Return [X, Y] of the center of cell containing provided text 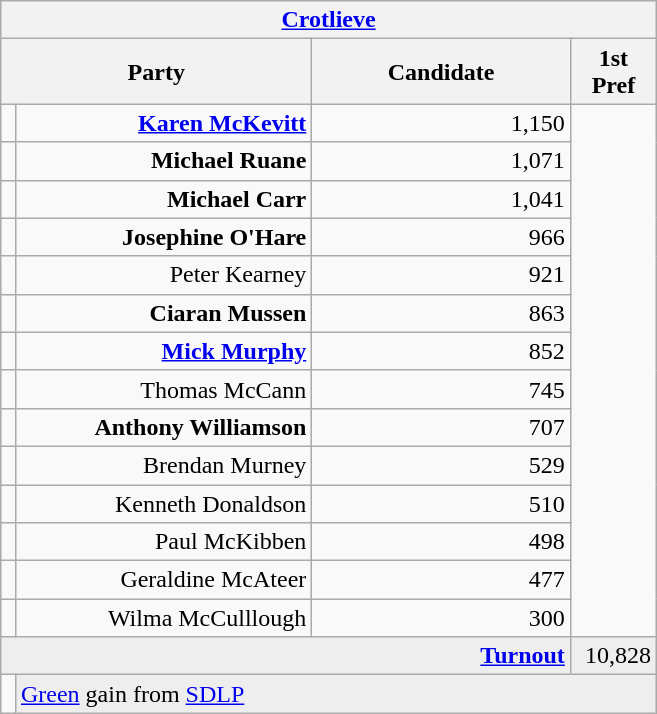
498 [442, 542]
745 [442, 389]
10,828 [613, 656]
Kenneth Donaldson [163, 503]
Wilma McCulllough [163, 618]
863 [442, 313]
529 [442, 465]
Michael Ruane [163, 161]
Thomas McCann [163, 389]
Party [156, 72]
Karen McKevitt [163, 123]
Paul McKibben [163, 542]
300 [442, 618]
707 [442, 427]
Crotlieve [329, 20]
1,041 [442, 199]
Geraldine McAteer [163, 580]
Ciaran Mussen [163, 313]
510 [442, 503]
966 [442, 237]
1,150 [442, 123]
Brendan Murney [163, 465]
1st Pref [613, 72]
Anthony Williamson [163, 427]
Peter Kearney [163, 275]
Michael Carr [163, 199]
1,071 [442, 161]
Turnout [286, 656]
Green gain from SDLP [336, 694]
921 [442, 275]
Mick Murphy [163, 351]
Candidate [442, 72]
477 [442, 580]
852 [442, 351]
Josephine O'Hare [163, 237]
